Output the [X, Y] coordinate of the center of the cell containing the given text.  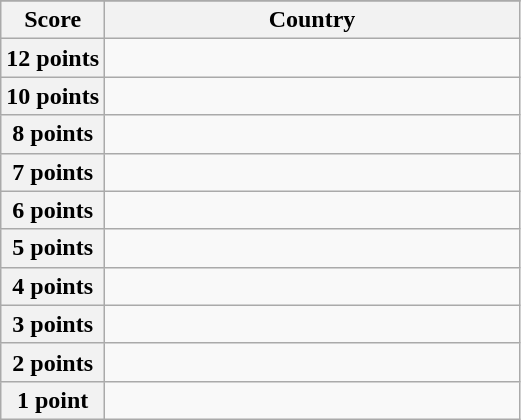
6 points [53, 210]
2 points [53, 362]
5 points [53, 248]
4 points [53, 286]
8 points [53, 134]
Score [53, 20]
7 points [53, 172]
3 points [53, 324]
12 points [53, 58]
10 points [53, 96]
Country [312, 20]
1 point [53, 400]
